Return (x, y) of the center of cell containing provided text 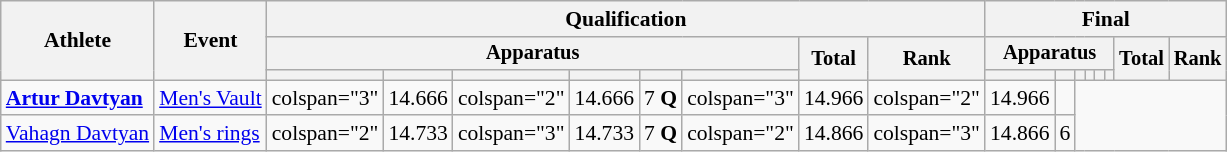
Qualification (626, 19)
Artur Davtyan (78, 98)
Men's Vault (210, 98)
Athlete (78, 40)
6 (1064, 134)
Event (210, 40)
Men's rings (210, 134)
Final (1106, 19)
Vahagn Davtyan (78, 134)
